Capture the cell that displays the provided text and extract its [X, Y] central coordinate. 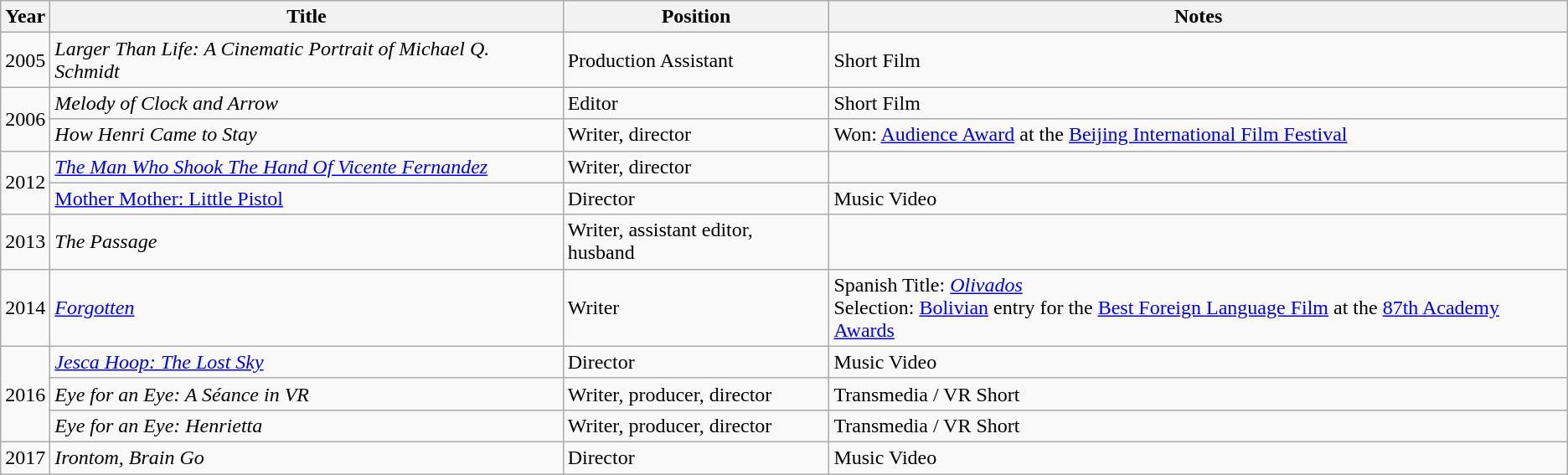
Position [696, 17]
Eye for an Eye: Henrietta [307, 426]
2006 [25, 119]
Melody of Clock and Arrow [307, 103]
Jesca Hoop: The Lost Sky [307, 362]
2005 [25, 60]
Irontom, Brain Go [307, 457]
The Man Who Shook The Hand Of Vicente Fernandez [307, 167]
Production Assistant [696, 60]
Writer, assistant editor, husband [696, 241]
2012 [25, 183]
Forgotten [307, 307]
Eye for an Eye: A Séance in VR [307, 394]
Title [307, 17]
The Passage [307, 241]
2016 [25, 394]
2014 [25, 307]
Year [25, 17]
Spanish Title: OlivadosSelection: Bolivian entry for the Best Foreign Language Film at the 87th Academy Awards [1198, 307]
Editor [696, 103]
Larger Than Life: A Cinematic Portrait of Michael Q. Schmidt [307, 60]
How Henri Came to Stay [307, 135]
Won: Audience Award at the Beijing International Film Festival [1198, 135]
Notes [1198, 17]
Writer [696, 307]
2013 [25, 241]
2017 [25, 457]
Mother Mother: Little Pistol [307, 199]
